Locate the cell with the specified text and output its (X, Y) center coordinate. 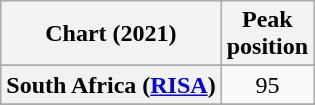
South Africa (RISA) (111, 85)
Chart (2021) (111, 34)
Peakposition (267, 34)
95 (267, 85)
